Capture the cell that displays the provided text and extract its (X, Y) central coordinate. 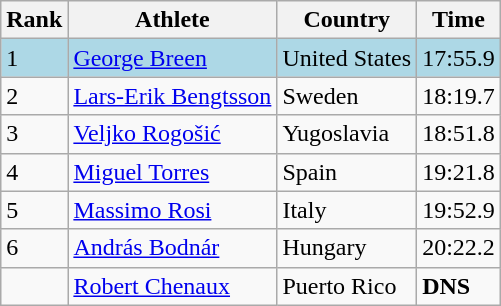
Country (347, 20)
Athlete (172, 20)
Veljko Rogošić (172, 134)
Puerto Rico (347, 286)
6 (34, 248)
Italy (347, 210)
Miguel Torres (172, 172)
3 (34, 134)
4 (34, 172)
Hungary (347, 248)
18:19.7 (459, 96)
Lars-Erik Bengtsson (172, 96)
United States (347, 58)
Massimo Rosi (172, 210)
Sweden (347, 96)
Robert Chenaux (172, 286)
George Breen (172, 58)
19:21.8 (459, 172)
17:55.9 (459, 58)
2 (34, 96)
5 (34, 210)
Spain (347, 172)
DNS (459, 286)
1 (34, 58)
Time (459, 20)
20:22.2 (459, 248)
Yugoslavia (347, 134)
András Bodnár (172, 248)
18:51.8 (459, 134)
Rank (34, 20)
19:52.9 (459, 210)
